Detect which cell encompasses the target text, then output its (X, Y) center coordinate. 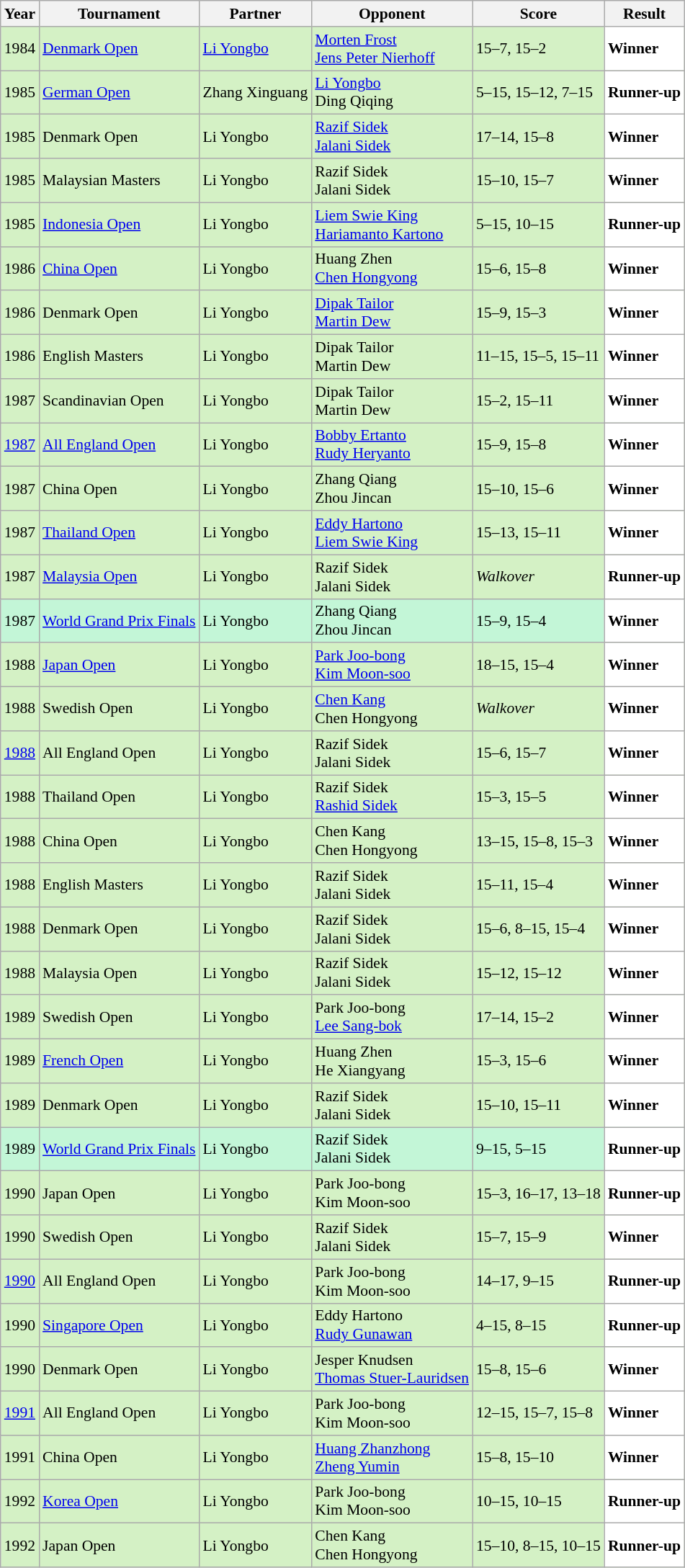
Jesper Knudsen Thomas Stuer-Lauridsen (392, 1370)
Score (539, 14)
Eddy Hartono Liem Swie King (392, 533)
Zhang Xinguang (255, 92)
15–9, 15–8 (539, 445)
15–2, 15–11 (539, 400)
Huang Zhen Chen Hongyong (392, 268)
15–8, 15–6 (539, 1370)
18–15, 15–4 (539, 666)
11–15, 15–5, 15–11 (539, 357)
15–6, 8–15, 15–4 (539, 929)
15–3, 16–17, 13–18 (539, 1193)
Scandinavian Open (119, 400)
Huang Zhanzhong Zheng Yumin (392, 1458)
10–15, 10–15 (539, 1501)
Li Yongbo Ding Qiqing (392, 92)
15–3, 15–6 (539, 1062)
Malaysian Masters (119, 180)
4–15, 8–15 (539, 1325)
French Open (119, 1062)
15–13, 15–11 (539, 533)
15–10, 15–11 (539, 1105)
15–6, 15–8 (539, 268)
15–11, 15–4 (539, 884)
17–14, 15–8 (539, 137)
17–14, 15–2 (539, 1017)
Morten Frost Jens Peter Nierhoff (392, 49)
15–10, 8–15, 10–15 (539, 1546)
Korea Open (119, 1501)
German Open (119, 92)
15–9, 15–3 (539, 313)
Bobby Ertanto Rudy Heryanto (392, 445)
Park Joo-bong Lee Sang-bok (392, 1017)
Opponent (392, 14)
15–12, 15–12 (539, 972)
15–9, 15–4 (539, 621)
15–3, 15–5 (539, 797)
15–6, 15–7 (539, 753)
13–15, 15–8, 15–3 (539, 841)
5–15, 15–12, 7–15 (539, 92)
15–10, 15–6 (539, 488)
Indonesia Open (119, 225)
14–17, 9–15 (539, 1281)
Tournament (119, 14)
12–15, 15–7, 15–8 (539, 1413)
Result (644, 14)
15–7, 15–2 (539, 49)
Year (20, 14)
15–7, 15–9 (539, 1237)
15–10, 15–7 (539, 180)
1984 (20, 49)
Eddy Hartono Rudy Gunawan (392, 1325)
5–15, 10–15 (539, 225)
Huang Zhen He Xiangyang (392, 1062)
9–15, 5–15 (539, 1150)
Razif Sidek Rashid Sidek (392, 797)
Partner (255, 14)
15–8, 15–10 (539, 1458)
Singapore Open (119, 1325)
Liem Swie King Hariamanto Kartono (392, 225)
